Capture the cell that displays the provided text and extract its (x, y) central coordinate. 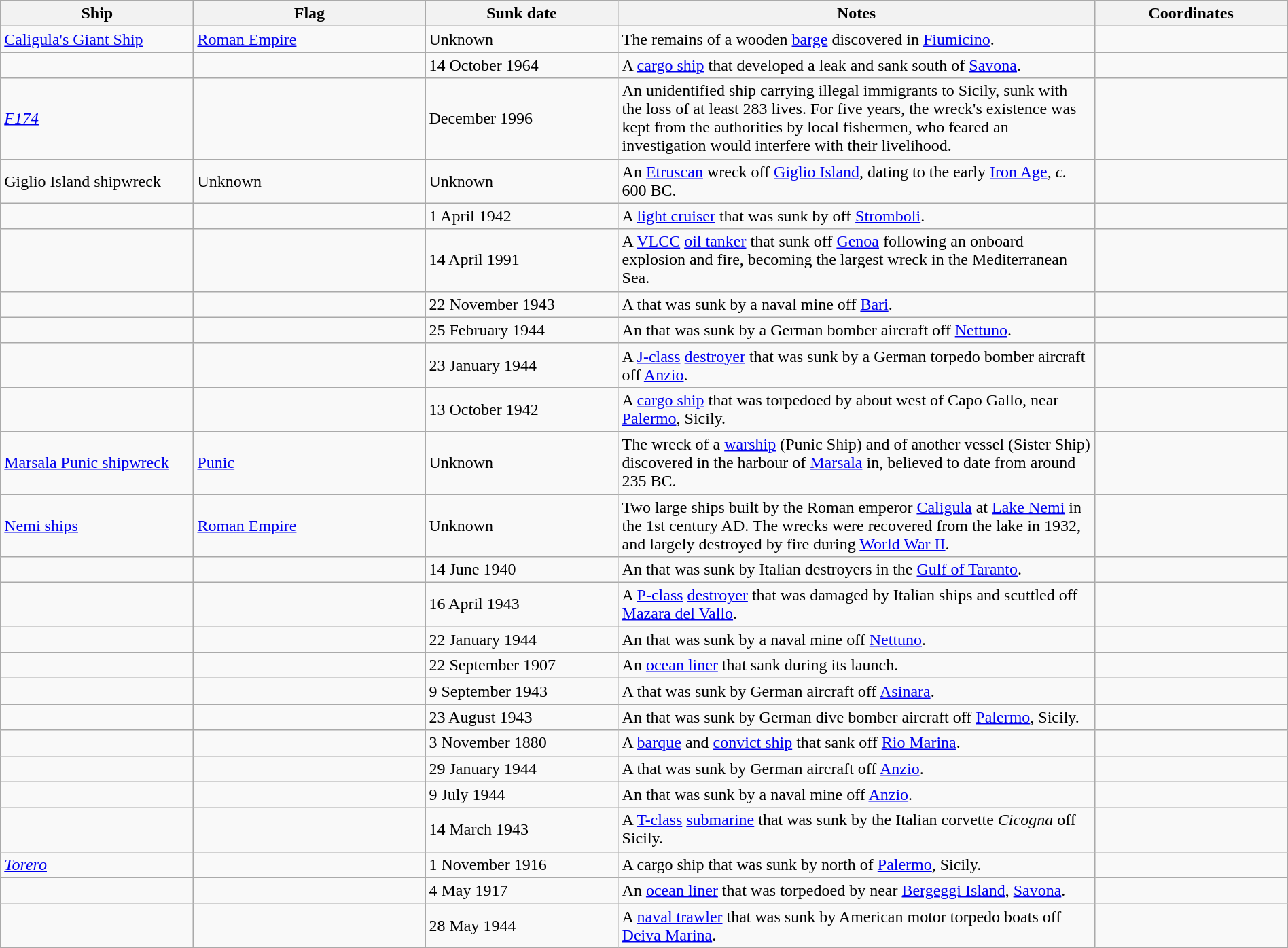
F174 (97, 118)
Ship (97, 14)
A that was sunk by a naval mine off Bari. (856, 304)
The wreck of a warship (Punic Ship) and of another vessel (Sister Ship) discovered in the harbour of Marsala in, believed to date from around 235 BC. (856, 462)
December 1996 (522, 118)
A naval trawler that was sunk by American motor torpedo boats off Deiva Marina. (856, 925)
13 October 1942 (522, 409)
A cargo ship that was sunk by north of Palermo, Sicily. (856, 864)
25 February 1944 (522, 330)
14 March 1943 (522, 830)
An that was sunk by German dive bomber aircraft off Palermo, Sicily. (856, 717)
22 September 1907 (522, 666)
Nemi ships (97, 526)
Torero (97, 864)
Giglio Island shipwreck (97, 181)
9 September 1943 (522, 691)
14 June 1940 (522, 570)
22 January 1944 (522, 640)
A T-class submarine that was sunk by the Italian corvette Cicogna off Sicily. (856, 830)
A cargo ship that was torpedoed by about west of Capo Gallo, near Palermo, Sicily. (856, 409)
16 April 1943 (522, 604)
A J-class destroyer that was sunk by a German torpedo bomber aircraft off Anzio. (856, 365)
22 November 1943 (522, 304)
A cargo ship that developed a leak and sank south of Savona. (856, 65)
23 August 1943 (522, 717)
An that was sunk by a naval mine off Anzio. (856, 795)
An that was sunk by Italian destroyers in the Gulf of Taranto. (856, 570)
An Etruscan wreck off Giglio Island, dating to the early Iron Age, c. 600 BC. (856, 181)
Notes (856, 14)
A light cruiser that was sunk by off Stromboli. (856, 216)
An ocean liner that was torpedoed by near Bergeggi Island, Savona. (856, 890)
A barque and convict ship that sank off Rio Marina. (856, 743)
Sunk date (522, 14)
Marsala Punic shipwreck (97, 462)
Flag (310, 14)
29 January 1944 (522, 769)
14 October 1964 (522, 65)
A that was sunk by German aircraft off Asinara. (856, 691)
28 May 1944 (522, 925)
9 July 1944 (522, 795)
A that was sunk by German aircraft off Anzio. (856, 769)
An ocean liner that sank during its launch. (856, 666)
4 May 1917 (522, 890)
An that was sunk by a naval mine off Nettuno. (856, 640)
Caligula's Giant Ship (97, 39)
An that was sunk by a German bomber aircraft off Nettuno. (856, 330)
Punic (310, 462)
1 April 1942 (522, 216)
A P-class destroyer that was damaged by Italian ships and scuttled off Mazara del Vallo. (856, 604)
Coordinates (1191, 14)
A VLCC oil tanker that sunk off Genoa following an onboard explosion and fire, becoming the largest wreck in the Mediterranean Sea. (856, 260)
23 January 1944 (522, 365)
1 November 1916 (522, 864)
14 April 1991 (522, 260)
3 November 1880 (522, 743)
The remains of a wooden barge discovered in Fiumicino. (856, 39)
